From the cell containing the given text, extract its center point as [x, y] coordinate. 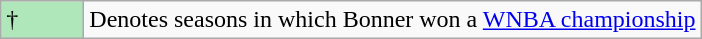
Denotes seasons in which Bonner won a WNBA championship [392, 20]
† [42, 20]
